Locate the cell with the specified text and output its [x, y] center coordinate. 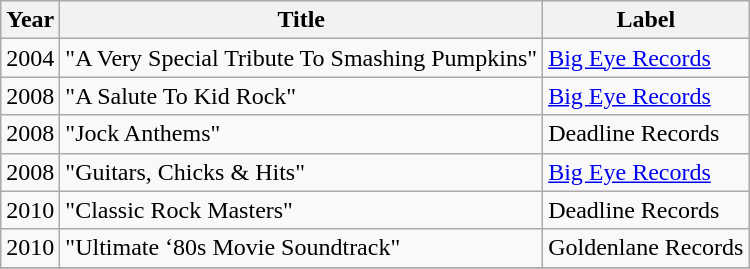
2004 [30, 58]
"A Very Special Tribute To Smashing Pumpkins" [302, 58]
"A Salute To Kid Rock" [302, 96]
Goldenlane Records [646, 248]
"Guitars, Chicks & Hits" [302, 172]
Label [646, 20]
"Jock Anthems" [302, 134]
"Classic Rock Masters" [302, 210]
"Ultimate ‘80s Movie Soundtrack" [302, 248]
Title [302, 20]
Year [30, 20]
